Return the (X, Y) coordinate for the center point of the cell that contains the specified text.  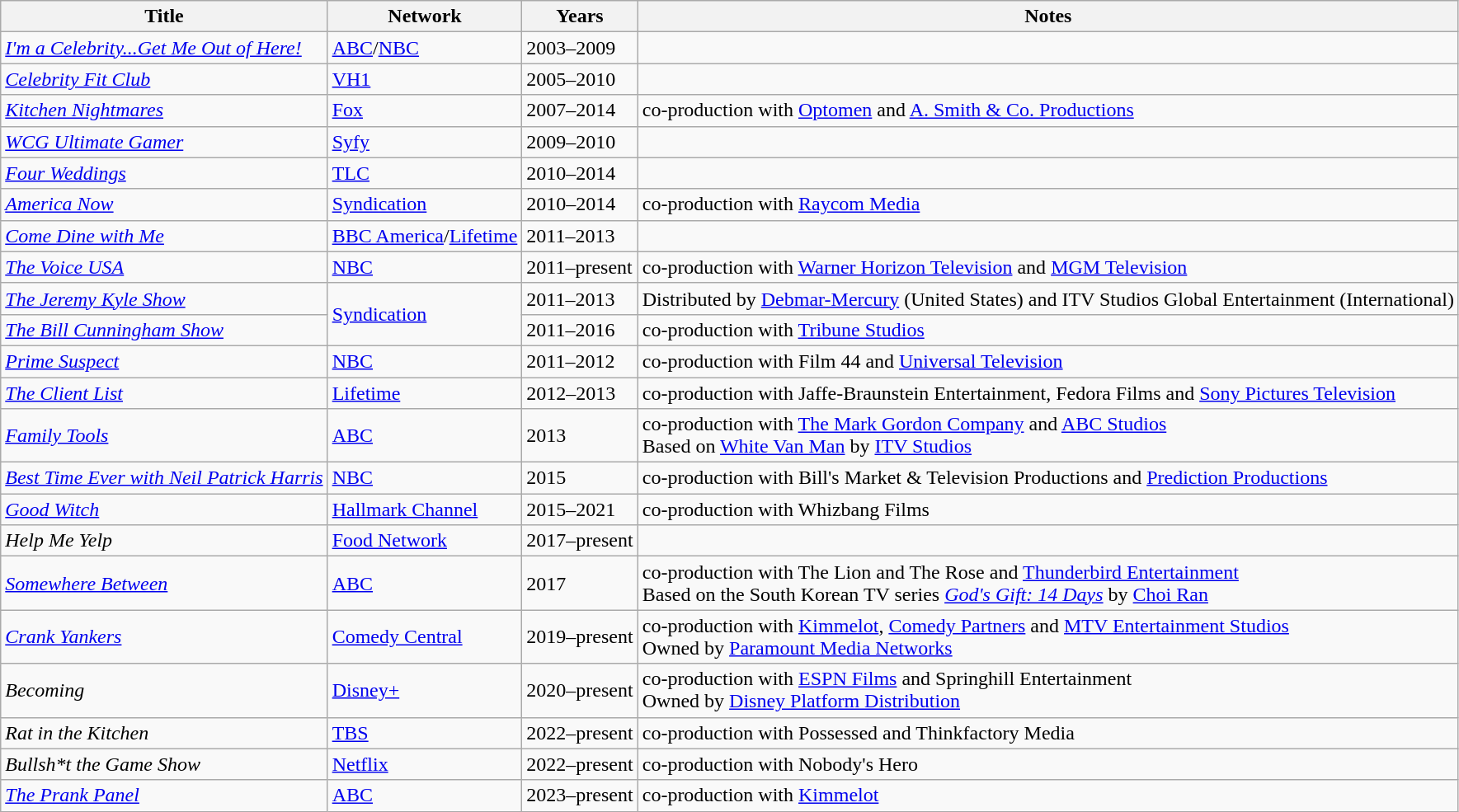
2020–present (580, 691)
2017 (580, 584)
co-production with Warner Horizon Television and MGM Television (1047, 267)
Netflix (425, 764)
co-production with Raycom Media (1047, 204)
ABC/NBC (425, 48)
The Bill Cunningham Show (164, 330)
2013 (580, 435)
VH1 (425, 79)
Four Weddings (164, 173)
co-production with Kimmelot, Comedy Partners and MTV Entertainment StudiosOwned by Paramount Media Networks (1047, 636)
Years (580, 16)
The Jeremy Kyle Show (164, 298)
co-production with ESPN Films and Springhill EntertainmentOwned by Disney Platform Distribution (1047, 691)
2011–present (580, 267)
co-production with Film 44 and Universal Television (1047, 361)
Somewhere Between (164, 584)
co-production with Possessed and Thinkfactory Media (1047, 733)
co-production with Tribune Studios (1047, 330)
Best Time Ever with Neil Patrick Harris (164, 478)
Good Witch (164, 509)
Hallmark Channel (425, 509)
Fox (425, 110)
Celebrity Fit Club (164, 79)
2015–2021 (580, 509)
co-production with Jaffe-Braunstein Entertainment, Fedora Films and Sony Pictures Television (1047, 393)
Help Me Yelp (164, 541)
co-production with Bill's Market & Television Productions and Prediction Productions (1047, 478)
Family Tools (164, 435)
Food Network (425, 541)
Network (425, 16)
Come Dine with Me (164, 236)
The Client List (164, 393)
co-production with Whizbang Films (1047, 509)
2011–2012 (580, 361)
2023–present (580, 796)
Disney+ (425, 691)
2017–present (580, 541)
Crank Yankers (164, 636)
America Now (164, 204)
co-production with The Mark Gordon Company and ABC StudiosBased on White Van Man by ITV Studios (1047, 435)
Kitchen Nightmares (164, 110)
Comedy Central (425, 636)
co-production with Nobody's Hero (1047, 764)
I'm a Celebrity...Get Me Out of Here! (164, 48)
The Prank Panel (164, 796)
2015 (580, 478)
2019–present (580, 636)
Prime Suspect (164, 361)
Notes (1047, 16)
Becoming (164, 691)
Bullsh*t the Game Show (164, 764)
Syfy (425, 142)
The Voice USA (164, 267)
co-production with Optomen and A. Smith & Co. Productions (1047, 110)
2007–2014 (580, 110)
2012–2013 (580, 393)
2003–2009 (580, 48)
Rat in the Kitchen (164, 733)
Lifetime (425, 393)
WCG Ultimate Gamer (164, 142)
TLC (425, 173)
BBC America/Lifetime (425, 236)
co-production with Kimmelot (1047, 796)
2011–2016 (580, 330)
2009–2010 (580, 142)
TBS (425, 733)
Title (164, 16)
Distributed by Debmar-Mercury (United States) and ITV Studios Global Entertainment (International) (1047, 298)
2005–2010 (580, 79)
co-production with The Lion and The Rose and Thunderbird EntertainmentBased on the South Korean TV series God's Gift: 14 Days by Choi Ran (1047, 584)
